Identify which cell holds the provided text, then report its (x, y) central coordinate. 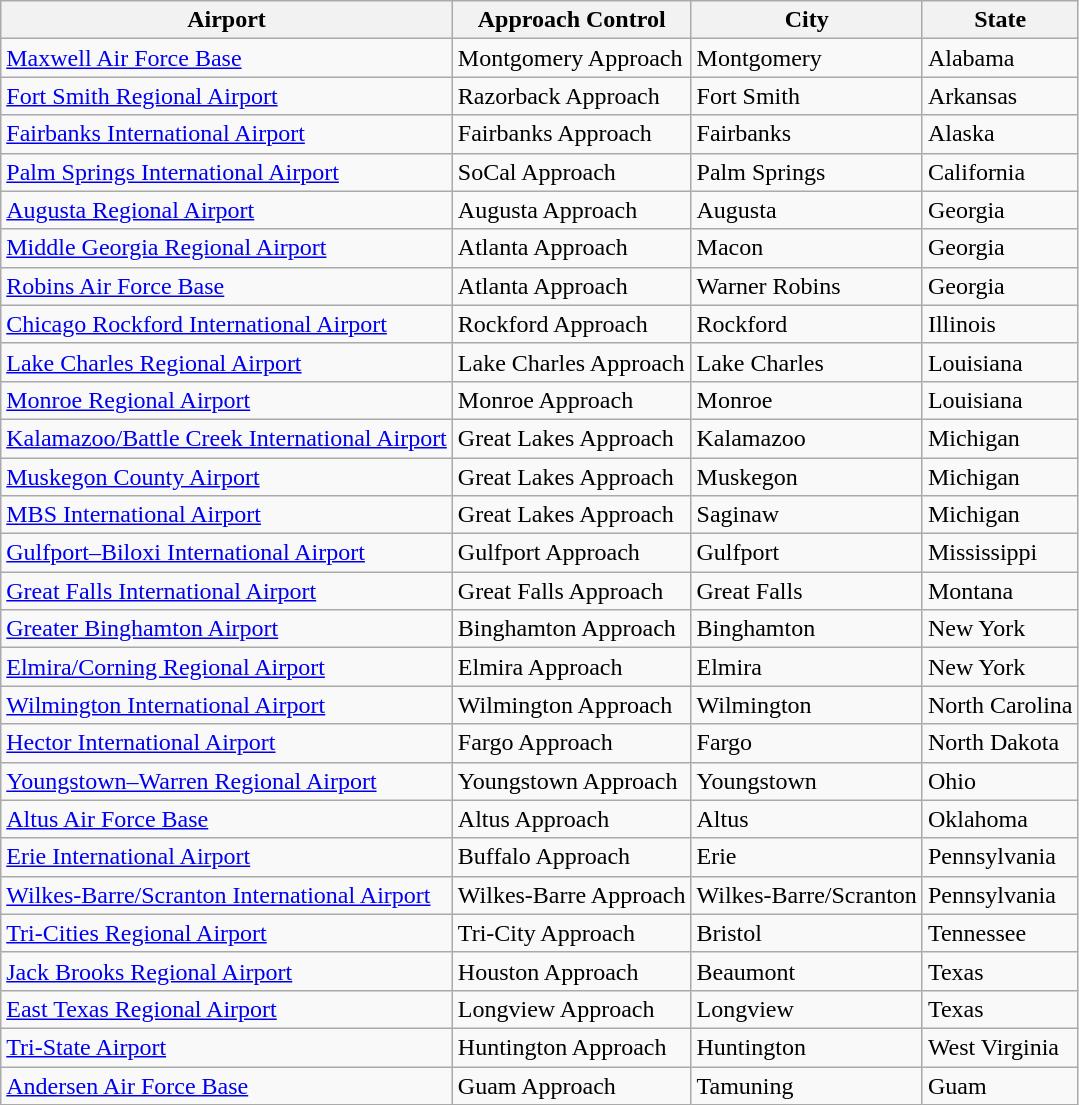
Altus (806, 819)
Saginaw (806, 515)
Lake Charles Regional Airport (227, 362)
Muskegon (806, 477)
Jack Brooks Regional Airport (227, 971)
Palm Springs International Airport (227, 172)
Binghamton Approach (572, 629)
Wilkes-Barre/Scranton International Airport (227, 895)
Binghamton (806, 629)
Robins Air Force Base (227, 286)
Rockford (806, 324)
Erie (806, 857)
Fort Smith Regional Airport (227, 96)
Razorback Approach (572, 96)
Huntington Approach (572, 1047)
North Dakota (1000, 743)
Youngstown (806, 781)
Monroe Regional Airport (227, 400)
Erie International Airport (227, 857)
State (1000, 20)
Fairbanks International Airport (227, 134)
Palm Springs (806, 172)
Longview (806, 1009)
Fort Smith (806, 96)
Ohio (1000, 781)
Illinois (1000, 324)
Oklahoma (1000, 819)
Chicago Rockford International Airport (227, 324)
Tennessee (1000, 933)
City (806, 20)
Buffalo Approach (572, 857)
Lake Charles (806, 362)
Elmira (806, 667)
Wilkes-Barre Approach (572, 895)
Guam (1000, 1085)
Warner Robins (806, 286)
Rockford Approach (572, 324)
West Virginia (1000, 1047)
Tri-Cities Regional Airport (227, 933)
Longview Approach (572, 1009)
Lake Charles Approach (572, 362)
Bristol (806, 933)
Alabama (1000, 58)
Montana (1000, 591)
Great Falls (806, 591)
Gulfport (806, 553)
MBS International Airport (227, 515)
Kalamazoo (806, 438)
Airport (227, 20)
Elmira/Corning Regional Airport (227, 667)
Montgomery (806, 58)
North Carolina (1000, 705)
Wilkes-Barre/Scranton (806, 895)
Augusta Approach (572, 210)
Fargo (806, 743)
Guam Approach (572, 1085)
Gulfport–Biloxi International Airport (227, 553)
Macon (806, 248)
Great Falls International Airport (227, 591)
Arkansas (1000, 96)
SoCal Approach (572, 172)
Huntington (806, 1047)
California (1000, 172)
Elmira Approach (572, 667)
Wilmington (806, 705)
Altus Air Force Base (227, 819)
Houston Approach (572, 971)
Fairbanks (806, 134)
Mississippi (1000, 553)
Alaska (1000, 134)
Kalamazoo/Battle Creek International Airport (227, 438)
Gulfport Approach (572, 553)
Augusta Regional Airport (227, 210)
Wilmington Approach (572, 705)
Tamuning (806, 1085)
Greater Binghamton Airport (227, 629)
Monroe (806, 400)
Altus Approach (572, 819)
Tri-State Airport (227, 1047)
Monroe Approach (572, 400)
Montgomery Approach (572, 58)
Wilmington International Airport (227, 705)
Great Falls Approach (572, 591)
Youngstown Approach (572, 781)
East Texas Regional Airport (227, 1009)
Tri-City Approach (572, 933)
Maxwell Air Force Base (227, 58)
Andersen Air Force Base (227, 1085)
Muskegon County Airport (227, 477)
Approach Control (572, 20)
Middle Georgia Regional Airport (227, 248)
Youngstown–Warren Regional Airport (227, 781)
Augusta (806, 210)
Beaumont (806, 971)
Hector International Airport (227, 743)
Fargo Approach (572, 743)
Fairbanks Approach (572, 134)
